Locate the cell with the specified text and output its [x, y] center coordinate. 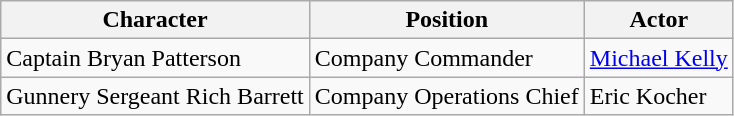
Eric Kocher [658, 96]
Captain Bryan Patterson [156, 58]
Character [156, 20]
Company Commander [446, 58]
Actor [658, 20]
Gunnery Sergeant Rich Barrett [156, 96]
Company Operations Chief [446, 96]
Michael Kelly [658, 58]
Position [446, 20]
